Identify which cell holds the provided text, then report its [x, y] central coordinate. 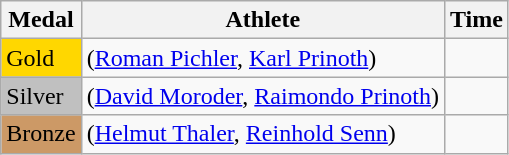
Medal [41, 20]
Silver [41, 96]
(Roman Pichler, Karl Prinoth) [262, 58]
Bronze [41, 134]
(Helmut Thaler, Reinhold Senn) [262, 134]
(David Moroder, Raimondo Prinoth) [262, 96]
Gold [41, 58]
Athlete [262, 20]
Time [477, 20]
